Return the (X, Y) coordinate for the center point of the cell that contains the specified text.  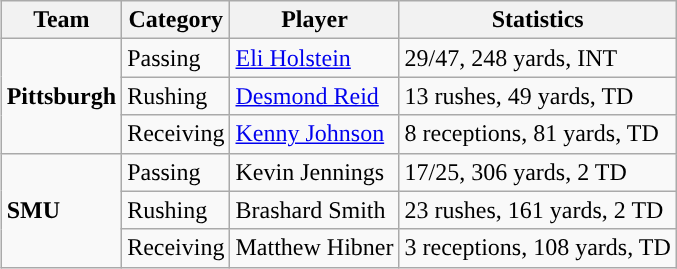
Player (314, 20)
Kenny Johnson (314, 134)
Pittsburgh (61, 96)
Category (176, 20)
Desmond Reid (314, 96)
SMU (61, 210)
Brashard Smith (314, 210)
Matthew Hibner (314, 248)
13 rushes, 49 yards, TD (538, 96)
17/25, 306 yards, 2 TD (538, 172)
23 rushes, 161 yards, 2 TD (538, 210)
29/47, 248 yards, INT (538, 58)
Eli Holstein (314, 58)
Statistics (538, 20)
8 receptions, 81 yards, TD (538, 134)
Kevin Jennings (314, 172)
3 receptions, 108 yards, TD (538, 248)
Team (61, 20)
